Scan for the cell matching the given text and deliver its [x, y] coordinate at center. 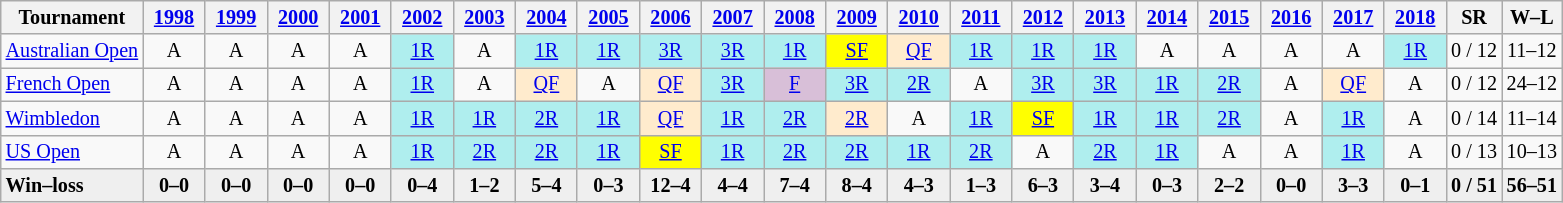
2015 [1229, 18]
3–4 [1105, 186]
2009 [857, 18]
7–4 [795, 186]
Win–loss [72, 186]
4–4 [733, 186]
2014 [1167, 18]
12–4 [670, 186]
24–12 [1532, 85]
2016 [1291, 18]
2007 [733, 18]
SR [1474, 18]
French Open [72, 85]
F [795, 85]
1–2 [484, 186]
10–13 [1532, 152]
3–3 [1353, 186]
2010 [919, 18]
2008 [795, 18]
56–51 [1532, 186]
W–L [1532, 18]
2012 [1043, 18]
2013 [1105, 18]
Australian Open [72, 52]
0 / 13 [1474, 152]
2003 [484, 18]
11–14 [1532, 119]
2017 [1353, 18]
4–3 [919, 186]
Wimbledon [72, 119]
0 / 51 [1474, 186]
11–12 [1532, 52]
0–1 [1415, 186]
2006 [670, 18]
8–4 [857, 186]
US Open [72, 152]
2004 [546, 18]
1998 [174, 18]
0–4 [422, 186]
1999 [236, 18]
5–4 [546, 186]
2000 [298, 18]
2011 [981, 18]
Tournament [72, 18]
2002 [422, 18]
1–3 [981, 186]
6–3 [1043, 186]
0 / 14 [1474, 119]
2001 [360, 18]
2005 [608, 18]
2–2 [1229, 186]
2018 [1415, 18]
